Pinpoint the cell where the given text exists, returning its (X, Y) midpoint coordinate. 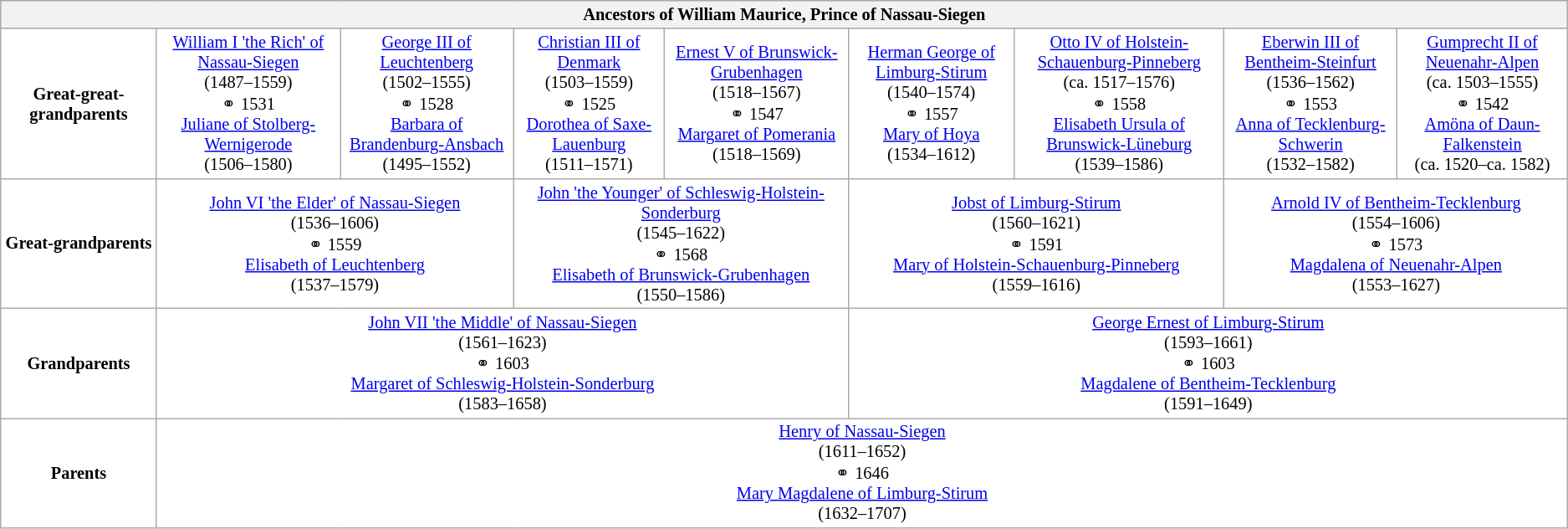
Great-grandparents (79, 243)
John VI 'the Elder' of Nassau-Siegen(1536–1606)⚭ 1559Elisabeth of Leuchtenberg(1537–1579) (335, 243)
Jobst of Limburg-Stirum(1560–1621)⚭ 1591Mary of Holstein-Schauenburg-Pinneberg(1559–1616) (1037, 243)
William I 'the Rich' of Nassau-Siegen(1487–1559)⚭ 1531Juliane of Stolberg-Wernigerode(1506–1580) (248, 104)
Great-great-grandparents (79, 104)
Parents (79, 472)
John VII 'the Middle' of Nassau-Siegen(1561–1623)⚭ 1603Margaret of Schleswig-Holstein-Sonderburg(1583–1658) (503, 363)
John 'the Younger' of Schleswig-Holstein-Sonderburg(1545–1622)⚭ 1568Elisabeth of Brunswick-Grubenhagen(1550–1586) (681, 243)
Grandparents (79, 363)
Christian III of Denmark(1503–1559)⚭ 1525Dorothea of Saxe-Lauenburg(1511–1571) (589, 104)
George III of Leuchtenberg(1502–1555)⚭ 1528Barbara of Brandenburg-Ansbach(1495–1552) (426, 104)
Ernest V of Brunswick-Grubenhagen(1518–1567)⚭ 1547Margaret of Pomerania(1518–1569) (757, 104)
Eberwin III of Bentheim-Steinfurt(1536–1562)⚭ 1553Anna of Tecklenburg-Schwerin(1532–1582) (1310, 104)
Ancestors of William Maurice, Prince of Nassau-Siegen (784, 14)
Otto IV of Holstein-Schauenburg-Pinneberg(ca. 1517–1576)⚭ 1558Elisabeth Ursula of Brunswick-Lüneburg(1539–1586) (1119, 104)
Gumprecht II of Neuenahr-Alpen(ca. 1503–1555)⚭ 1542Amöna of Daun-Falkenstein(ca. 1520–ca. 1582) (1482, 104)
Henry of Nassau-Siegen(1611–1652)⚭ 1646Mary Magdalene of Limburg-Stirum(1632–1707) (862, 472)
George Ernest of Limburg-Stirum(1593–1661)⚭ 1603Magdalene of Bentheim-Tecklenburg(1591–1649) (1208, 363)
Herman George of Limburg-Stirum(1540–1574)⚭ 1557Mary of Hoya(1534–1612) (932, 104)
Arnold IV of Bentheim-Tecklenburg(1554–1606)⚭ 1573Magdalena of Neuenahr-Alpen(1553–1627) (1397, 243)
